Scan for the cell matching the given text and deliver its (X, Y) coordinate at center. 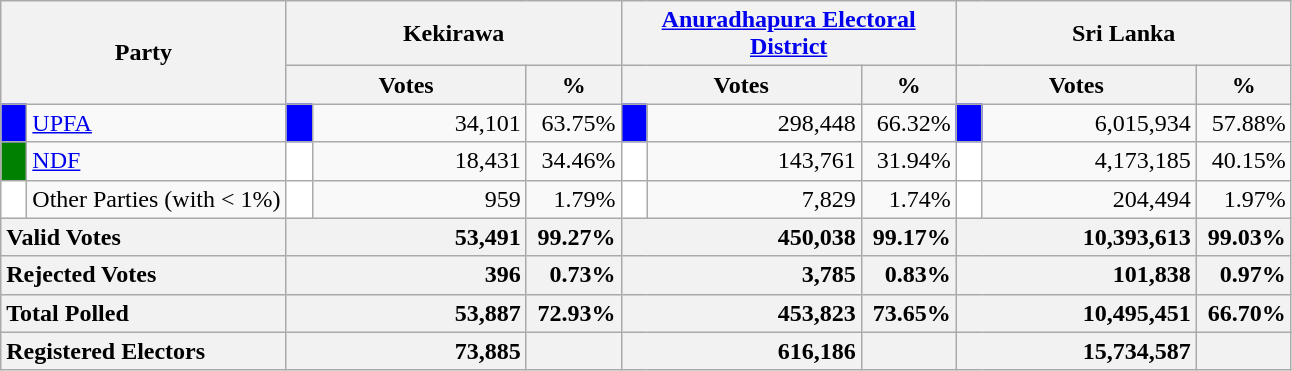
4,173,185 (1089, 161)
Sri Lanka (1124, 34)
53,491 (406, 237)
10,495,451 (1076, 313)
18,431 (419, 161)
66.70% (1244, 313)
66.32% (908, 123)
Kekirawa (454, 34)
99.27% (574, 237)
3,785 (741, 275)
31.94% (908, 161)
143,761 (754, 161)
0.83% (908, 275)
959 (419, 199)
34,101 (419, 123)
7,829 (754, 199)
Total Polled (144, 313)
Rejected Votes (144, 275)
453,823 (741, 313)
NDF (156, 161)
101,838 (1076, 275)
72.93% (574, 313)
99.03% (1244, 237)
450,038 (741, 237)
6,015,934 (1089, 123)
298,448 (754, 123)
1.79% (574, 199)
1.97% (1244, 199)
53,887 (406, 313)
99.17% (908, 237)
0.97% (1244, 275)
0.73% (574, 275)
10,393,613 (1076, 237)
57.88% (1244, 123)
40.15% (1244, 161)
Registered Electors (144, 351)
Other Parties (with < 1%) (156, 199)
396 (406, 275)
73,885 (406, 351)
15,734,587 (1076, 351)
Valid Votes (144, 237)
204,494 (1089, 199)
Anuradhapura Electoral District (788, 34)
1.74% (908, 199)
UPFA (156, 123)
34.46% (574, 161)
73.65% (908, 313)
616,186 (741, 351)
Party (144, 52)
63.75% (574, 123)
